For the text-containing cell, return its midpoint in [X, Y] coordinate format. 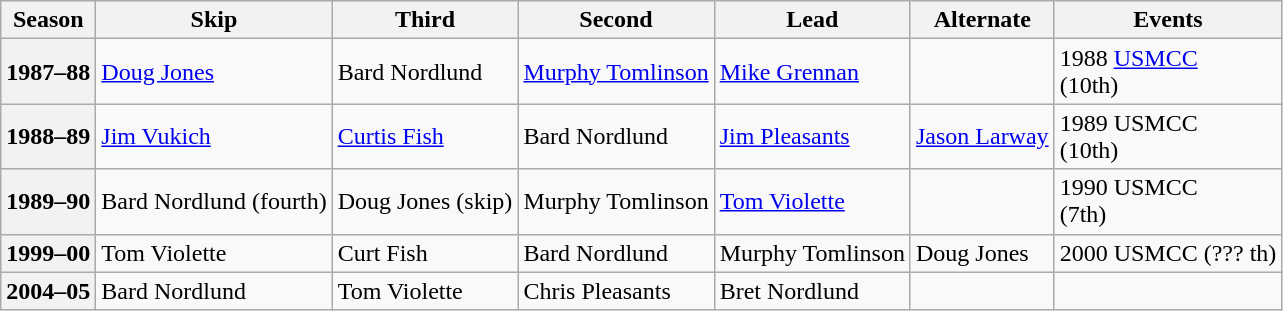
1989–90 [48, 202]
1987–88 [48, 72]
Season [48, 20]
Skip [214, 20]
Events [1168, 20]
2004–05 [48, 291]
Bret Nordlund [812, 291]
Alternate [982, 20]
Jim Vukich [214, 136]
Curtis Fish [425, 136]
1988 USMCC (10th) [1168, 72]
Jim Pleasants [812, 136]
Bard Nordlund (fourth) [214, 202]
Doug Jones (skip) [425, 202]
Second [616, 20]
Third [425, 20]
Mike Grennan [812, 72]
1999–00 [48, 253]
1990 USMCC (7th) [1168, 202]
Chris Pleasants [616, 291]
1988–89 [48, 136]
1989 USMCC (10th) [1168, 136]
Lead [812, 20]
Jason Larway [982, 136]
Curt Fish [425, 253]
2000 USMCC (??? th) [1168, 253]
